Extract the [x, y] coordinate from the center of the cell holding the provided text.  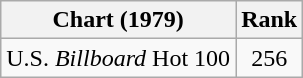
Chart (1979) [118, 20]
256 [270, 58]
U.S. Billboard Hot 100 [118, 58]
Rank [270, 20]
